For the text-containing cell, return its midpoint in [X, Y] coordinate format. 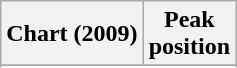
Peakposition [189, 34]
Chart (2009) [72, 34]
